Locate the cell with the specified text and output its (X, Y) center coordinate. 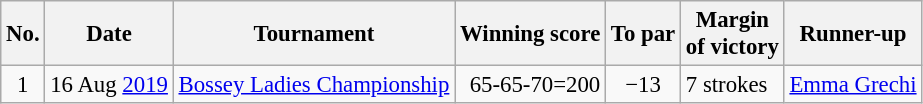
7 strokes (733, 85)
Date (109, 34)
Tournament (314, 34)
Marginof victory (733, 34)
To par (644, 34)
1 (23, 85)
−13 (644, 85)
No. (23, 34)
Winning score (530, 34)
Bossey Ladies Championship (314, 85)
Runner-up (853, 34)
16 Aug 2019 (109, 85)
65-65-70=200 (530, 85)
Emma Grechi (853, 85)
